Pinpoint the cell where the given text exists, returning its (x, y) midpoint coordinate. 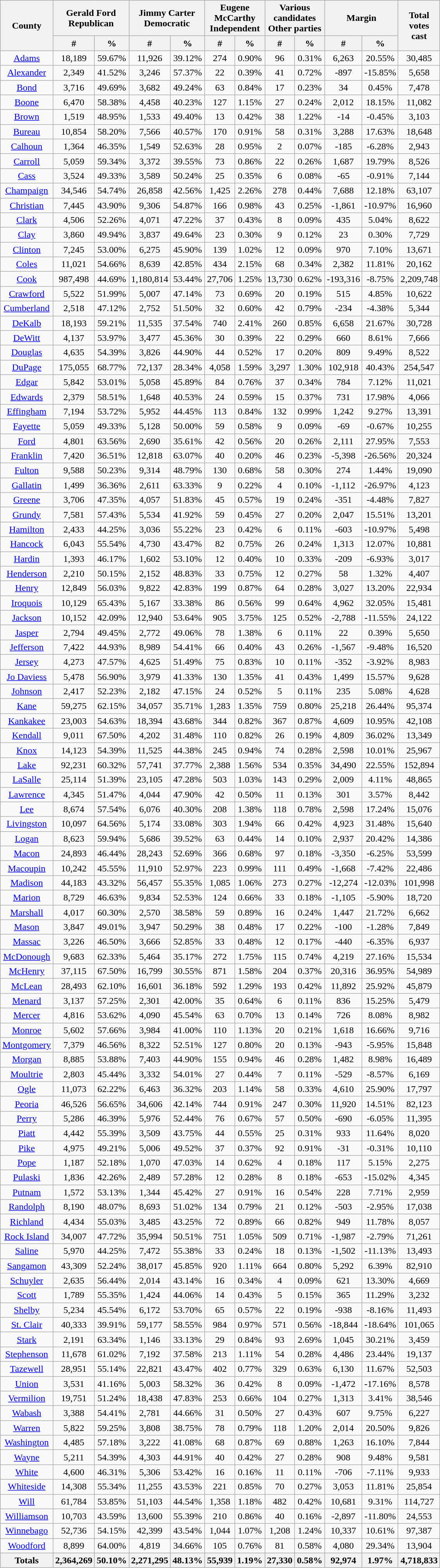
52.26% (111, 220)
3,837 (149, 235)
920 (220, 1266)
1,648 (149, 397)
0.63% (310, 1369)
24,122 (419, 618)
-2.79% (380, 1236)
16.10% (380, 1443)
Saline (27, 1251)
2,349 (74, 73)
47.15% (187, 692)
13,201 (419, 515)
Hardin (27, 559)
10,881 (419, 544)
Eugene McCarthyIndependent (235, 18)
12,849 (74, 588)
4,080 (344, 1546)
64.56% (111, 824)
18,720 (419, 897)
82,123 (419, 1104)
43,309 (74, 1266)
0.25% (310, 205)
Perry (27, 1118)
44.93% (111, 647)
1.59% (250, 367)
6.39% (380, 1266)
0.98% (250, 205)
8,578 (419, 1383)
-2,897 (344, 1516)
Union (27, 1383)
0.08% (310, 176)
10,110 (419, 1148)
0.74% (310, 957)
McLean (27, 986)
49.40% (187, 117)
50.51% (187, 1236)
984 (220, 1325)
-1,668 (344, 868)
8,526 (419, 161)
1.22% (310, 117)
54,989 (419, 971)
-18.64% (380, 1325)
1.03% (250, 780)
6,227 (419, 1413)
46.44% (111, 853)
2,364,269 (74, 1560)
3,589 (149, 176)
3,137 (74, 1001)
-11.55% (380, 618)
15.25% (380, 1001)
5,842 (74, 382)
18,438 (149, 1399)
3,706 (74, 500)
Gerald FordRepublican (91, 18)
5,211 (74, 1457)
5,534 (149, 515)
30.55% (187, 971)
Kendall (27, 736)
2,152 (149, 573)
32.05% (380, 603)
-943 (344, 1045)
Grundy (27, 515)
1,180,814 (149, 279)
260 (279, 323)
11,493 (419, 1310)
5,478 (74, 677)
47.90% (187, 794)
8.61% (380, 338)
9,834 (149, 897)
213 (220, 1354)
17.24% (380, 809)
0.59% (250, 397)
42,108 (419, 721)
52.44% (187, 1118)
-14 (344, 117)
28,951 (74, 1369)
0.54% (310, 1192)
49.94% (111, 235)
1.20% (310, 1428)
Putnam (27, 1192)
69 (279, 1443)
10,337 (344, 1531)
5.15% (380, 1163)
-6.25% (380, 853)
47.22% (187, 220)
45.90% (187, 250)
751 (220, 1236)
63.33% (187, 485)
Pulaski (27, 1178)
3,226 (74, 942)
11,920 (344, 1104)
96 (279, 58)
1,393 (74, 559)
Fayette (27, 426)
155 (220, 1060)
402 (220, 1369)
49.64% (187, 235)
1,602 (149, 559)
3,826 (149, 353)
12.07% (380, 544)
-6.28% (380, 146)
9.48% (380, 1457)
21 (279, 1207)
Jersey (27, 662)
Vermilion (27, 1399)
-1,567 (344, 647)
0.90% (250, 58)
Logan (27, 839)
13.20% (380, 588)
46.39% (111, 1118)
3,288 (344, 132)
Clark (27, 220)
-26.97% (380, 485)
5,602 (74, 1030)
6,076 (149, 809)
1,344 (149, 1192)
113 (220, 411)
99 (279, 603)
2,943 (419, 146)
1.07% (250, 1531)
51.39% (111, 780)
11,926 (149, 58)
104 (279, 1399)
4,071 (149, 220)
8,885 (74, 1060)
3,509 (149, 1133)
836 (344, 1001)
5,174 (149, 824)
19,090 (419, 471)
43.75% (187, 1133)
203 (220, 1089)
43.53% (187, 1487)
366 (220, 853)
3,477 (149, 338)
2.26% (250, 190)
1,070 (149, 1163)
Edwards (27, 397)
97,387 (419, 1531)
2,489 (149, 1178)
10,703 (74, 1516)
13,671 (419, 250)
82 (220, 544)
6,169 (419, 1074)
0.07% (310, 146)
15.57% (380, 677)
Will (27, 1501)
Jasper (27, 632)
-65 (344, 176)
4,809 (344, 736)
Knox (27, 750)
54.63% (111, 721)
50.23% (111, 471)
41.33% (187, 677)
2,111 (344, 441)
59.25% (111, 1428)
92,974 (344, 1560)
53.01% (111, 382)
Washington (27, 1443)
4,303 (149, 1457)
278 (279, 190)
5,658 (419, 73)
50.29% (187, 927)
52,503 (419, 1369)
46.63% (111, 897)
45 (220, 500)
-706 (344, 1472)
Ogle (27, 1089)
Williamson (27, 1516)
9,581 (419, 1457)
-193,316 (344, 279)
2,803 (74, 1074)
56.90% (111, 677)
117 (344, 1163)
273 (279, 883)
3,232 (419, 1295)
32 (220, 308)
329 (279, 1369)
16,601 (149, 986)
45.55% (111, 868)
11,255 (149, 1487)
63.56% (111, 441)
42.56% (187, 190)
1.13% (250, 1030)
Pope (27, 1163)
25,114 (74, 780)
DuPage (27, 367)
23.44% (380, 1354)
Sangamon (27, 1266)
42.26% (111, 1178)
124 (220, 897)
1,146 (149, 1339)
49.52% (187, 1148)
14,386 (419, 839)
199 (220, 588)
3,666 (149, 942)
Tazewell (27, 1369)
3.75% (250, 618)
0.83% (250, 662)
15 (279, 397)
35 (220, 1001)
61.02% (111, 1354)
365 (344, 1295)
38,546 (419, 1399)
11.67% (380, 1369)
5,976 (149, 1118)
3,716 (74, 87)
53.13% (111, 1192)
871 (220, 971)
18,394 (149, 721)
-653 (344, 1178)
3,860 (74, 235)
49.24% (187, 87)
247 (279, 1104)
2,275 (419, 1163)
7,379 (74, 1045)
7.12% (380, 382)
7.71% (380, 1192)
62.22% (111, 1089)
664 (279, 1266)
7,192 (149, 1354)
759 (279, 706)
11,395 (419, 1118)
Margin (361, 18)
0.55% (250, 1133)
0.71% (310, 1236)
1,447 (344, 912)
8,622 (419, 220)
21.72% (380, 912)
1.18% (250, 1501)
4,434 (74, 1222)
20.50% (380, 1428)
12,818 (149, 456)
17.98% (380, 397)
Jefferson (27, 647)
5,286 (74, 1118)
57.66% (111, 1030)
63.07% (187, 456)
Rock Island (27, 1236)
Alexander (27, 73)
92 (279, 1148)
28,493 (74, 986)
53.72% (111, 411)
53.85% (111, 1501)
55,939 (220, 1560)
46.31% (111, 1472)
57 (279, 1118)
8,729 (74, 897)
4,442 (74, 1133)
41.00% (187, 1030)
-15.02% (380, 1178)
55.34% (111, 1487)
5,464 (149, 957)
0.67% (250, 1118)
34,007 (74, 1236)
8,020 (419, 1133)
-1,502 (344, 1251)
Randolph (27, 1207)
58.55% (187, 1325)
40.23% (187, 102)
-0.31% (380, 1148)
9,933 (419, 1472)
92,231 (74, 765)
20,316 (344, 971)
1.30% (310, 367)
13,730 (279, 279)
47.72% (111, 1236)
54.66% (111, 264)
228 (344, 1192)
-2.95% (380, 1207)
12.18% (380, 190)
7,403 (149, 1060)
621 (344, 1280)
607 (344, 1413)
-69 (344, 426)
4,057 (149, 500)
45.36% (187, 338)
26,858 (149, 190)
6,463 (149, 1089)
44.45% (187, 411)
34,490 (344, 765)
19.79% (380, 161)
22,486 (419, 868)
57.18% (111, 1443)
LaSalle (27, 780)
46.17% (111, 559)
101,065 (419, 1325)
6,662 (419, 912)
41.16% (111, 1383)
-440 (344, 942)
36.02% (380, 736)
38,017 (149, 1266)
3,332 (149, 1074)
-1,861 (344, 205)
Shelby (27, 1310)
10.95% (380, 721)
48.13% (187, 1560)
10,242 (74, 868)
1.94% (250, 824)
97 (279, 853)
62.10% (111, 986)
84 (220, 382)
39.55% (187, 161)
93 (279, 1339)
4,044 (149, 794)
5.04% (380, 220)
27.95% (380, 441)
7,844 (419, 1443)
2,382 (344, 264)
17,038 (419, 1207)
-0.67% (380, 426)
4,801 (74, 441)
43.14% (187, 1280)
102,918 (344, 367)
105 (220, 1546)
County (27, 26)
5,522 (74, 294)
4.85% (380, 294)
29 (220, 1339)
3.41% (380, 1399)
36.32% (187, 1089)
3,485 (149, 1222)
254,547 (419, 367)
Boone (27, 102)
64.00% (111, 1546)
Totals (27, 1560)
3,297 (279, 367)
2,611 (149, 485)
30 (220, 338)
Whiteside (27, 1487)
53.88% (111, 1060)
St. Clair (27, 1325)
6,937 (419, 942)
43.25% (187, 1222)
-1,472 (344, 1383)
111 (279, 868)
660 (344, 338)
Johnson (27, 692)
571 (279, 1325)
-1.28% (380, 927)
19,751 (74, 1399)
7,729 (419, 235)
45.89% (187, 382)
1.05% (250, 1236)
1.19% (250, 1560)
42.14% (187, 1104)
10,622 (419, 294)
8,442 (419, 794)
-209 (344, 559)
434 (220, 264)
16.66% (380, 1030)
55.14% (111, 1369)
4,066 (419, 397)
0.97% (250, 1325)
7,553 (419, 441)
4,407 (419, 573)
30.21% (380, 1339)
16,960 (419, 205)
44,183 (74, 883)
3,847 (74, 927)
Clay (27, 235)
170 (220, 132)
5,306 (149, 1472)
Peoria (27, 1104)
Richland (27, 1222)
53.10% (187, 559)
4,819 (149, 1546)
14.51% (380, 1104)
44.69% (111, 279)
0.17% (310, 942)
2,937 (344, 839)
55.54% (111, 544)
36.51% (111, 456)
8,983 (419, 662)
0.72% (310, 73)
23,003 (74, 721)
970 (344, 250)
1,187 (74, 1163)
125 (279, 618)
60.30% (111, 912)
64 (279, 588)
-18,844 (344, 1325)
1,687 (344, 161)
27,330 (279, 1560)
-503 (344, 1207)
46.50% (111, 942)
34,546 (74, 190)
-2,788 (344, 618)
52.51% (187, 1045)
65.43% (111, 603)
8.98% (380, 1060)
5,167 (149, 603)
509 (279, 1236)
2,635 (74, 1280)
15,076 (419, 809)
35.17% (187, 957)
11,082 (419, 102)
8,522 (419, 353)
592 (220, 986)
-11.80% (380, 1516)
0.60% (250, 308)
30,728 (419, 323)
2.15% (250, 264)
28 (220, 146)
1,482 (344, 1060)
Stark (27, 1339)
-5.95% (380, 1045)
1.75% (250, 957)
5,234 (74, 1310)
Henry (27, 588)
9.49% (380, 353)
15.51% (380, 515)
2,417 (74, 692)
59.34% (111, 161)
31 (220, 1413)
132 (279, 411)
70 (279, 1487)
-12.03% (380, 883)
Total votes cast (419, 26)
54.15% (111, 1531)
6,275 (149, 250)
54.01% (187, 1074)
2.69% (310, 1339)
3,372 (149, 161)
5,498 (419, 529)
4,975 (74, 1148)
-938 (344, 1310)
57.37% (187, 73)
22,934 (419, 588)
30,485 (419, 58)
8,989 (149, 647)
0.15% (310, 1295)
9,588 (74, 471)
5,970 (74, 1251)
Mercer (27, 1015)
Ford (27, 441)
56.03% (111, 588)
7,472 (149, 1251)
0.49% (310, 868)
731 (344, 397)
114,727 (419, 1501)
10.61% (380, 1531)
33.38% (187, 603)
2,271,295 (149, 1560)
25,854 (419, 1487)
1.25% (250, 279)
8,190 (74, 1207)
40.57% (187, 132)
11,678 (74, 1354)
58.32% (187, 1383)
8.08% (380, 1015)
Morgan (27, 1060)
Greene (27, 500)
-6.35% (380, 942)
8,623 (74, 839)
6,172 (149, 1310)
37.77% (187, 765)
3.57% (380, 794)
Bureau (27, 132)
7.10% (380, 250)
0.95% (250, 146)
62.15% (111, 706)
42.83% (187, 588)
Stephenson (27, 1354)
9,826 (419, 1428)
7,445 (74, 205)
55.03% (111, 1222)
52,736 (74, 1531)
4,017 (74, 912)
1,572 (74, 1192)
139 (220, 250)
18,648 (419, 132)
1.97% (380, 1560)
11,892 (344, 986)
152,894 (419, 765)
48.07% (111, 1207)
22.55% (380, 765)
36.18% (187, 986)
-9.48% (380, 647)
59.21% (111, 323)
-5.90% (380, 897)
39.12% (187, 58)
45,879 (419, 986)
25.92% (380, 986)
60.32% (111, 765)
2,772 (149, 632)
13,600 (149, 1516)
Douglas (27, 353)
Woodford (27, 1546)
367 (279, 721)
3,979 (149, 677)
5,479 (419, 1001)
57,741 (149, 765)
19,137 (419, 1354)
DeWitt (27, 338)
15,848 (419, 1045)
72 (220, 1222)
7 (279, 1074)
905 (220, 618)
4,718,833 (419, 1560)
1,242 (344, 411)
15,481 (419, 603)
49.69% (111, 87)
18 (279, 1251)
49.01% (111, 927)
36.95% (380, 971)
Moultrie (27, 1074)
10,129 (74, 603)
3,246 (149, 73)
0.77% (250, 1369)
Cass (27, 176)
51.02% (187, 1207)
Kankakee (27, 721)
14,308 (74, 1487)
40,333 (74, 1325)
46,526 (74, 1104)
744 (220, 1104)
24,553 (419, 1516)
5,006 (149, 1148)
1.06% (250, 883)
52.18% (111, 1163)
1,789 (74, 1295)
56,457 (149, 883)
2,388 (220, 765)
57.28% (187, 1178)
7,245 (74, 250)
4,628 (419, 692)
45.44% (111, 1074)
53.42% (187, 1472)
46.35% (111, 146)
1,085 (220, 883)
39.91% (111, 1325)
5,128 (149, 426)
40.53% (187, 397)
16,489 (419, 1060)
13,349 (419, 736)
4,485 (74, 1443)
6,043 (74, 544)
17.63% (380, 132)
12,940 (149, 618)
Hancock (27, 544)
1,533 (149, 117)
42.00% (187, 1001)
8,982 (419, 1015)
7,849 (419, 927)
3,524 (74, 176)
Calhoun (27, 146)
11,525 (149, 750)
9,628 (419, 677)
5.08% (380, 692)
28,243 (149, 853)
-7.42% (380, 868)
-185 (344, 146)
3,053 (344, 1487)
50.10% (111, 1560)
33.13% (187, 1339)
5,007 (149, 294)
11,535 (149, 323)
52.85% (187, 942)
2,047 (344, 515)
9,716 (419, 1030)
24,893 (74, 853)
8,674 (74, 809)
33.08% (187, 824)
Various candidatesOther parties (295, 18)
Christian (27, 205)
534 (279, 765)
38.58% (187, 912)
46.56% (111, 1045)
Hamilton (27, 529)
4,600 (74, 1472)
1,549 (149, 146)
740 (220, 323)
482 (279, 1501)
2,301 (149, 1001)
Jimmy CarterDemocratic (167, 18)
9,314 (149, 471)
1,364 (74, 146)
55.22% (187, 529)
27.16% (380, 957)
39.52% (187, 839)
9,306 (149, 205)
54.87% (187, 205)
1.15% (250, 102)
18,193 (74, 323)
20,324 (419, 456)
74 (279, 750)
56.44% (111, 1280)
5,058 (149, 382)
Scott (27, 1295)
1,425 (220, 190)
4,202 (149, 736)
7,422 (74, 647)
7,581 (74, 515)
Livingston (27, 824)
51.24% (111, 1399)
57.25% (111, 1001)
5,344 (419, 308)
34.66% (187, 1546)
301 (344, 794)
Montgomery (27, 1045)
2,781 (149, 1413)
-6.05% (380, 1118)
4,669 (419, 1280)
-529 (344, 1074)
1,044 (220, 1531)
52.23% (111, 692)
4,219 (344, 957)
503 (220, 780)
Crawford (27, 294)
25.90% (380, 1089)
47.57% (111, 662)
175,055 (74, 367)
726 (344, 1015)
5,292 (344, 1266)
1.14% (250, 1089)
Kane (27, 706)
Marshall (27, 912)
-17.16% (380, 1383)
1,618 (344, 1030)
Adams (27, 58)
3,984 (149, 1030)
50.00% (187, 426)
2,752 (149, 308)
3,388 (74, 1413)
8,639 (149, 264)
223 (220, 868)
-11.13% (380, 1251)
-15.85% (380, 73)
40.43% (380, 367)
2,012 (344, 102)
Wabash (27, 1413)
Menard (27, 1001)
1.58% (250, 971)
17,797 (419, 1089)
42,399 (149, 1531)
18.15% (380, 102)
43.68% (187, 721)
Gallatin (27, 485)
45.85% (187, 1266)
55.38% (187, 1251)
13.30% (380, 1280)
Marion (27, 897)
Macon (27, 853)
10,152 (74, 618)
53.70% (187, 1310)
Jackson (27, 618)
0.21% (310, 1030)
50.15% (111, 573)
8,899 (74, 1546)
53.62% (111, 1015)
47.03% (187, 1163)
19 (279, 500)
5,822 (74, 1428)
23,105 (149, 780)
68.77% (111, 367)
245 (220, 750)
7,420 (74, 456)
0.88% (310, 1443)
Jo Daviess (27, 677)
Cook (27, 279)
166 (220, 205)
-100 (344, 927)
1.44% (380, 471)
44.66% (187, 1413)
37.54% (187, 323)
8,322 (149, 1045)
53.64% (187, 618)
15,534 (419, 957)
3,222 (149, 1443)
35.61% (187, 441)
2,009 (344, 780)
9.27% (380, 411)
7,194 (74, 411)
4,609 (344, 721)
51,103 (149, 1501)
51.99% (111, 294)
50.24% (187, 176)
49.45% (111, 632)
4,137 (74, 338)
1,263 (344, 1443)
35.71% (187, 706)
86 (220, 603)
7,827 (419, 500)
-4.38% (380, 308)
272 (220, 957)
2,794 (74, 632)
Macoupin (27, 868)
Henderson (27, 573)
4,506 (74, 220)
0.69% (250, 294)
1,424 (149, 1295)
41.92% (187, 515)
16,799 (149, 971)
Champaign (27, 190)
3,017 (419, 559)
2,191 (74, 1339)
9,683 (74, 957)
3,036 (149, 529)
933 (344, 1133)
6,658 (344, 323)
4,610 (344, 1089)
59.67% (111, 58)
2,210 (74, 573)
Winnebago (27, 1531)
4,273 (74, 662)
3,808 (149, 1428)
-603 (344, 529)
1.24% (310, 1531)
1,208 (279, 1531)
2,518 (74, 308)
7,478 (419, 87)
36.36% (111, 485)
1,045 (344, 1339)
81 (279, 1546)
-3,350 (344, 853)
1,519 (74, 117)
63,107 (419, 190)
9,822 (149, 588)
4,123 (419, 485)
204 (279, 971)
47.12% (111, 308)
235 (344, 692)
9.31% (380, 1501)
DeKalb (27, 323)
143 (279, 780)
101,998 (419, 883)
59,177 (149, 1325)
-351 (344, 500)
908 (344, 1457)
8,693 (149, 1207)
3,531 (74, 1383)
6,130 (344, 1369)
52.69% (187, 853)
Coles (27, 264)
13,391 (419, 411)
43.54% (187, 1531)
Lake (27, 765)
4,486 (344, 1354)
987,498 (74, 279)
10,681 (344, 1501)
51.83% (187, 500)
51.47% (111, 794)
65 (220, 1310)
Bond (27, 87)
95,374 (419, 706)
34,057 (149, 706)
34,606 (149, 1104)
2.41% (250, 323)
-0.45% (380, 117)
4,816 (74, 1015)
-31 (344, 1148)
Wayne (27, 1457)
1,283 (220, 706)
41.52% (111, 73)
6,263 (344, 58)
McDonough (27, 957)
Lee (27, 809)
-8.75% (380, 279)
949 (344, 1222)
6,470 (74, 102)
-7.11% (380, 1472)
14,123 (74, 750)
1.56% (250, 765)
210 (220, 1516)
34 (344, 87)
-1,105 (344, 897)
52.63% (187, 146)
25,218 (344, 706)
1.29% (250, 986)
48.83% (187, 573)
82,910 (419, 1266)
Brown (27, 117)
253 (220, 1399)
38.75% (187, 1428)
2,570 (149, 912)
53.00% (111, 250)
10,854 (74, 132)
784 (344, 382)
0.78% (310, 809)
4,625 (149, 662)
-4.48% (380, 500)
53.97% (111, 338)
193 (279, 986)
Madison (27, 883)
5,650 (419, 632)
47.14% (187, 294)
47.83% (187, 1399)
344 (220, 721)
-234 (344, 308)
2,433 (74, 529)
40.30% (187, 809)
Effingham (27, 411)
44.54% (187, 1501)
11.29% (380, 1295)
72,137 (149, 367)
13,904 (419, 1546)
49.06% (187, 632)
44.06% (187, 1295)
59.94% (111, 839)
37,115 (74, 971)
Warren (27, 1428)
7,666 (419, 338)
16,520 (419, 647)
51.50% (187, 308)
11.64% (380, 1133)
53.44% (187, 279)
58.38% (111, 102)
Piatt (27, 1133)
11,910 (149, 868)
134 (220, 1207)
0.14% (310, 1015)
20.42% (380, 839)
4,635 (74, 353)
52.24% (111, 1266)
44.38% (187, 750)
5,952 (149, 411)
2,379 (74, 397)
White (27, 1472)
10,255 (419, 426)
9.75% (380, 1413)
4,458 (149, 102)
76 (220, 1118)
-6.93% (380, 559)
Massac (27, 942)
2,209,748 (419, 279)
43.59% (111, 1516)
11.78% (380, 1222)
2,690 (149, 441)
435 (344, 220)
59,275 (74, 706)
52.97% (187, 868)
54 (279, 1354)
-1,112 (344, 485)
2 (279, 146)
10.01% (380, 750)
47.28% (187, 780)
-5,398 (344, 456)
15,640 (419, 824)
42.09% (111, 618)
1.32% (380, 573)
61,784 (74, 1501)
36 (220, 1383)
7,688 (344, 190)
0.70% (250, 1015)
7,566 (149, 132)
Edgar (27, 382)
10,097 (74, 824)
41.08% (187, 1443)
9,011 (74, 736)
Carroll (27, 161)
2,182 (149, 692)
71,261 (419, 1236)
56.65% (111, 1104)
58.20% (111, 132)
44.91% (187, 1457)
5,686 (149, 839)
Clinton (27, 250)
3,027 (344, 588)
115 (279, 957)
54.74% (111, 190)
-8.16% (380, 1310)
25,967 (419, 750)
208 (220, 809)
-12,274 (344, 883)
-690 (344, 1118)
4,962 (344, 603)
26.44% (380, 706)
-3.92% (380, 662)
48.79% (187, 471)
20.55% (380, 58)
35,994 (149, 1236)
47.35% (111, 500)
43.32% (111, 883)
58.51% (111, 397)
Schuyler (27, 1280)
63.34% (111, 1339)
27,706 (220, 279)
11,073 (74, 1089)
1.02% (250, 250)
Pike (27, 1148)
37.58% (187, 1354)
221 (220, 1487)
Mason (27, 927)
45.42% (187, 1192)
McHenry (27, 971)
48,865 (419, 780)
-352 (344, 662)
4,058 (220, 367)
21.67% (380, 323)
4,090 (149, 1015)
13,493 (419, 1251)
303 (220, 824)
20,162 (419, 264)
5,003 (149, 1383)
57.54% (111, 809)
3,459 (419, 1339)
1,836 (74, 1178)
-26.56% (380, 456)
4.11% (380, 780)
2,959 (419, 1192)
Franklin (27, 456)
-1,987 (344, 1236)
4,923 (344, 824)
Cumberland (27, 308)
57.43% (111, 515)
22,821 (149, 1369)
-8.57% (380, 1074)
62.33% (111, 957)
52.53% (187, 897)
43.90% (111, 205)
48.95% (111, 117)
Fulton (27, 471)
42.85% (187, 264)
3,682 (149, 87)
515 (344, 294)
49.21% (111, 1148)
29.34% (380, 1546)
Lawrence (27, 794)
Iroquois (27, 603)
809 (344, 353)
51.49% (187, 662)
-0.91% (380, 176)
-897 (344, 73)
1,358 (220, 1501)
53,599 (419, 853)
75 (220, 662)
Monroe (27, 1030)
8,057 (419, 1222)
7,144 (419, 176)
4,730 (149, 544)
3,947 (149, 927)
28.34% (187, 367)
18,189 (74, 58)
3,103 (419, 117)
